Return the (x, y) coordinate for the center point of the cell that contains the specified text.  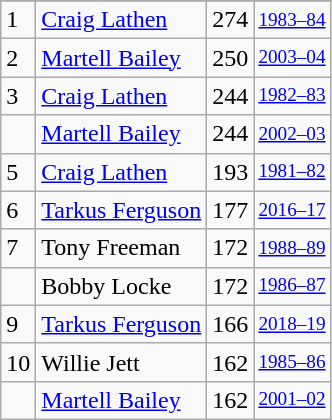
Tony Freeman (122, 248)
2018–19 (292, 324)
177 (230, 210)
5 (18, 172)
1982–83 (292, 96)
7 (18, 248)
1988–89 (292, 248)
193 (230, 172)
Bobby Locke (122, 286)
1 (18, 20)
1986–87 (292, 286)
2003–04 (292, 58)
1983–84 (292, 20)
2002–03 (292, 134)
6 (18, 210)
166 (230, 324)
Willie Jett (122, 362)
1981–82 (292, 172)
2016–17 (292, 210)
250 (230, 58)
10 (18, 362)
274 (230, 20)
1985–86 (292, 362)
9 (18, 324)
2 (18, 58)
2001–02 (292, 400)
3 (18, 96)
